Return [x, y] of the center of cell containing provided text 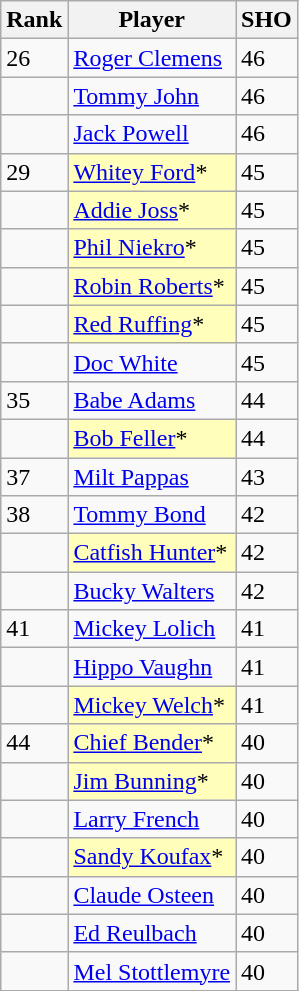
Whitey Ford* [152, 172]
Bucky Walters [152, 591]
Doc White [152, 362]
Player [152, 20]
Mickey Lolich [152, 629]
Hippo Vaughn [152, 667]
Red Ruffing* [152, 324]
Rank [34, 20]
Catfish Hunter* [152, 553]
Ed Reulbach [152, 933]
Robin Roberts* [152, 286]
SHO [267, 20]
43 [267, 477]
Chief Bender* [152, 743]
Tommy John [152, 96]
Jim Bunning* [152, 781]
Babe Adams [152, 400]
Bob Feller* [152, 438]
Mel Stottlemyre [152, 971]
Addie Joss* [152, 210]
Jack Powell [152, 134]
38 [34, 515]
Phil Niekro* [152, 248]
Roger Clemens [152, 58]
Sandy Koufax* [152, 857]
29 [34, 172]
Milt Pappas [152, 477]
37 [34, 477]
35 [34, 400]
Larry French [152, 819]
Claude Osteen [152, 895]
Tommy Bond [152, 515]
Mickey Welch* [152, 705]
26 [34, 58]
